Extract the (X, Y) coordinate from the center of the cell holding the provided text.  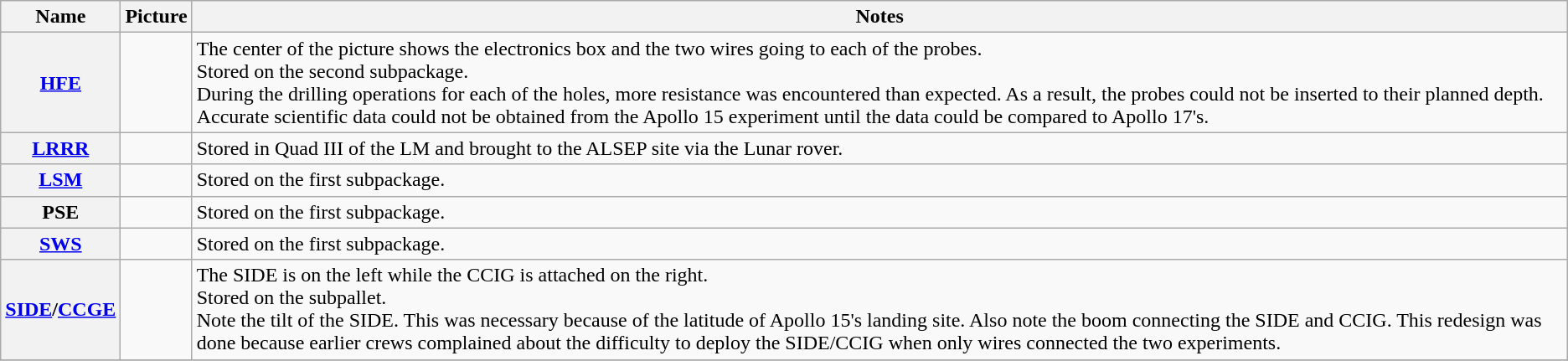
Name (60, 17)
Picture (156, 17)
LSM (60, 180)
SWS (60, 244)
HFE (60, 82)
PSE (60, 212)
LRRR (60, 148)
Notes (879, 17)
SIDE/CCGE (60, 310)
Stored in Quad III of the LM and brought to the ALSEP site via the Lunar rover. (879, 148)
